Extract the (X, Y) coordinate from the center of the cell holding the provided text.  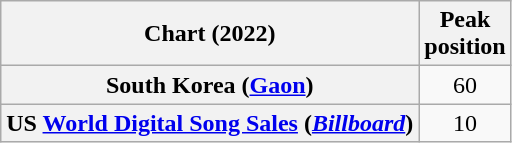
Chart (2022) (210, 34)
60 (465, 85)
South Korea (Gaon) (210, 85)
10 (465, 123)
Peakposition (465, 34)
US World Digital Song Sales (Billboard) (210, 123)
